Extract the [X, Y] coordinate from the center of the cell holding the provided text.  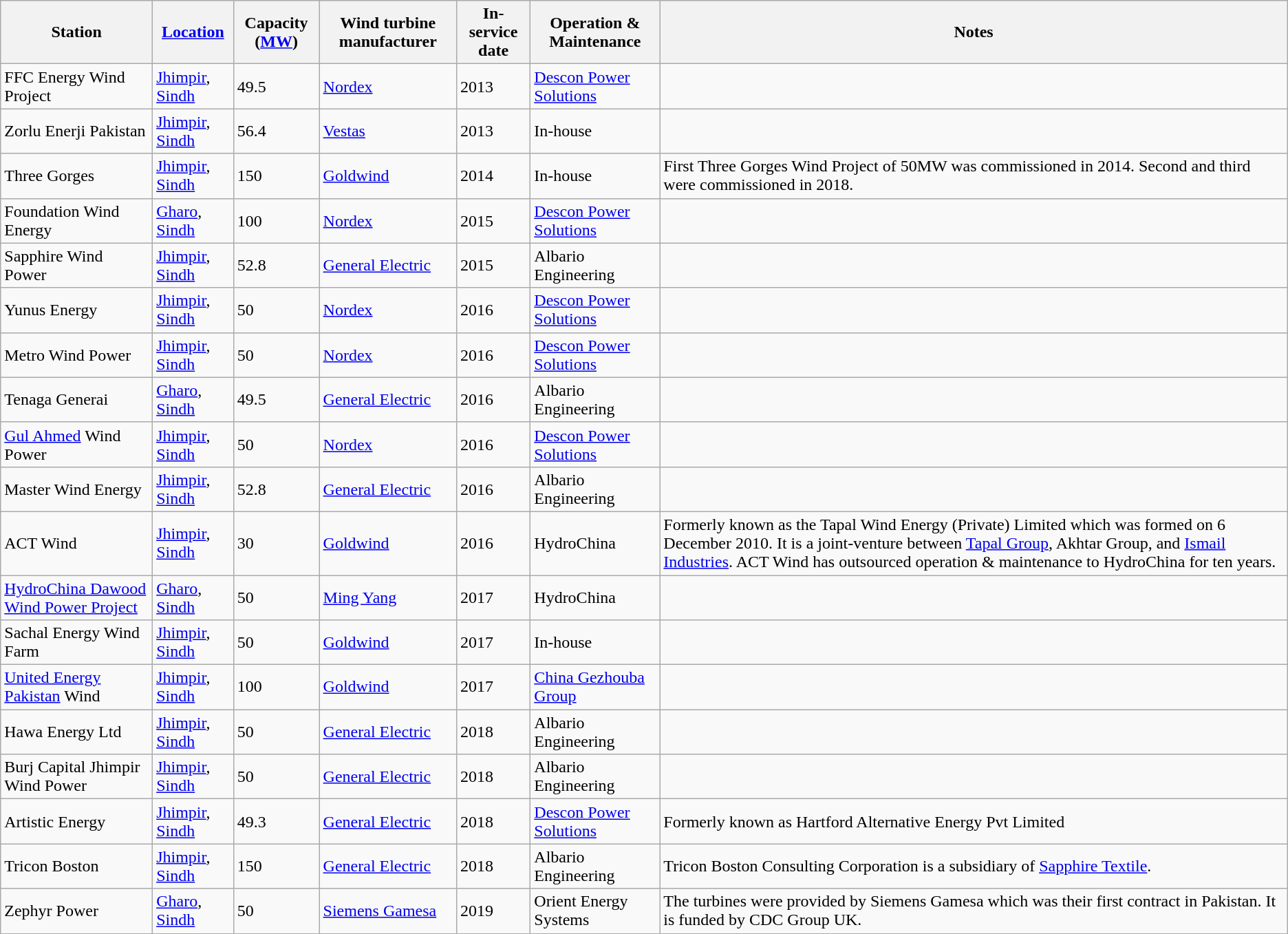
Gul Ahmed Wind Power [77, 445]
Formerly known as Hartford Alternative Energy Pvt Limited [974, 822]
49.3 [277, 822]
United Energy Pakistan Wind [77, 687]
Ming Yang [388, 597]
Yunus Energy [77, 310]
2014 [493, 176]
In-service date [493, 32]
Vestas [388, 131]
FFC Energy Wind Project [77, 87]
56.4 [277, 131]
China Gezhouba Group [595, 687]
Operation & Maintenance [595, 32]
Sachal Energy Wind Farm [77, 643]
Sapphire Wind Power [77, 266]
Siemens Gamesa [388, 911]
Station [77, 32]
Hawa Energy Ltd [77, 732]
Foundation Wind Energy [77, 220]
Master Wind Energy [77, 489]
Tricon Boston Consulting Corporation is a subsidiary of Sapphire Textile. [974, 866]
ACT Wind [77, 543]
Wind turbine manufacturer [388, 32]
Tenaga Generai [77, 399]
Zorlu Enerji Pakistan [77, 131]
Zephyr Power [77, 911]
Capacity (MW) [277, 32]
Orient Energy Systems [595, 911]
Tricon Boston [77, 866]
Location [193, 32]
Notes [974, 32]
The turbines were provided by Siemens Gamesa which was their first contract in Pakistan. It is funded by CDC Group UK. [974, 911]
2019 [493, 911]
Metro Wind Power [77, 355]
30 [277, 543]
HydroChina Dawood Wind Power Project [77, 597]
Artistic Energy [77, 822]
Burj Capital Jhimpir Wind Power [77, 776]
First Three Gorges Wind Project of 50MW was commissioned in 2014. Second and third were commissioned in 2018. [974, 176]
Three Gorges [77, 176]
